Search for the cell housing the specified text and yield its [X, Y] center coordinate. 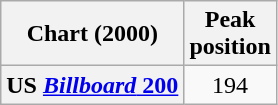
194 [230, 85]
Chart (2000) [92, 34]
Peak position [230, 34]
US Billboard 200 [92, 85]
